From the cell containing the given text, extract its center point as [X, Y] coordinate. 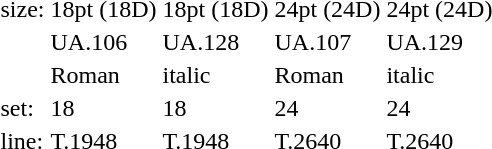
24 [328, 108]
UA.128 [216, 42]
UA.106 [104, 42]
italic [216, 75]
UA.107 [328, 42]
